Find where the given text appears and provide that cell's center as (x, y) coordinate. 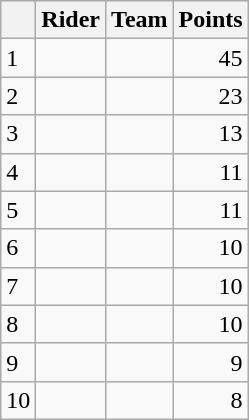
23 (210, 96)
Rider (71, 20)
45 (210, 58)
1 (18, 58)
3 (18, 134)
2 (18, 96)
Team (140, 20)
4 (18, 172)
Points (210, 20)
5 (18, 210)
7 (18, 286)
13 (210, 134)
6 (18, 248)
